Detect which cell encompasses the target text, then output its (x, y) center coordinate. 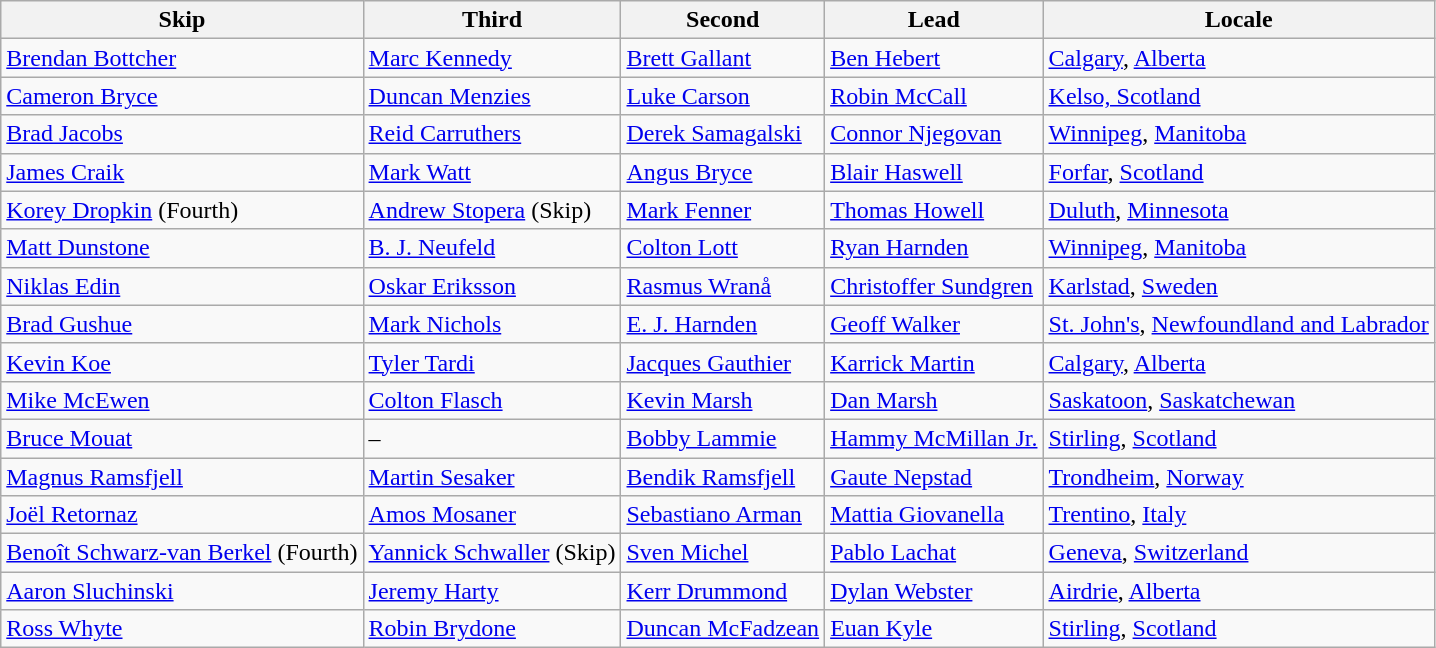
Forfar, Scotland (1238, 172)
Yannick Schwaller (Skip) (492, 553)
B. J. Neufeld (492, 248)
Amos Mosaner (492, 515)
Derek Samagalski (723, 134)
Robin McCall (934, 96)
Brett Gallant (723, 58)
Colton Flasch (492, 400)
Locale (1238, 20)
Euan Kyle (934, 629)
Bobby Lammie (723, 438)
Christoffer Sundgren (934, 286)
Ryan Harnden (934, 248)
Reid Carruthers (492, 134)
Angus Bryce (723, 172)
Jeremy Harty (492, 591)
Brad Gushue (182, 324)
Magnus Ramsfjell (182, 477)
Rasmus Wranå (723, 286)
Connor Njegovan (934, 134)
Gaute Nepstad (934, 477)
Pablo Lachat (934, 553)
Mark Nichols (492, 324)
Geoff Walker (934, 324)
Kerr Drummond (723, 591)
Thomas Howell (934, 210)
Third (492, 20)
Karlstad, Sweden (1238, 286)
Airdrie, Alberta (1238, 591)
Blair Haswell (934, 172)
Joël Retornaz (182, 515)
Bruce Mouat (182, 438)
James Craik (182, 172)
St. John's, Newfoundland and Labrador (1238, 324)
Ben Hebert (934, 58)
Jacques Gauthier (723, 362)
Lead (934, 20)
Trondheim, Norway (1238, 477)
Dylan Webster (934, 591)
Korey Dropkin (Fourth) (182, 210)
Brad Jacobs (182, 134)
Duluth, Minnesota (1238, 210)
Aaron Sluchinski (182, 591)
Skip (182, 20)
Kelso, Scotland (1238, 96)
Martin Sesaker (492, 477)
Matt Dunstone (182, 248)
Mattia Giovanella (934, 515)
Geneva, Switzerland (1238, 553)
Mike McEwen (182, 400)
E. J. Harnden (723, 324)
Oskar Eriksson (492, 286)
Tyler Tardi (492, 362)
Hammy McMillan Jr. (934, 438)
Benoît Schwarz-van Berkel (Fourth) (182, 553)
Bendik Ramsfjell (723, 477)
Marc Kennedy (492, 58)
Duncan Menzies (492, 96)
Trentino, Italy (1238, 515)
Duncan McFadzean (723, 629)
Sven Michel (723, 553)
– (492, 438)
Ross Whyte (182, 629)
Mark Watt (492, 172)
Karrick Martin (934, 362)
Luke Carson (723, 96)
Sebastiano Arman (723, 515)
Andrew Stopera (Skip) (492, 210)
Second (723, 20)
Kevin Marsh (723, 400)
Cameron Bryce (182, 96)
Dan Marsh (934, 400)
Mark Fenner (723, 210)
Kevin Koe (182, 362)
Brendan Bottcher (182, 58)
Niklas Edin (182, 286)
Robin Brydone (492, 629)
Saskatoon, Saskatchewan (1238, 400)
Colton Lott (723, 248)
